From the cell containing the given text, extract its center point as (x, y) coordinate. 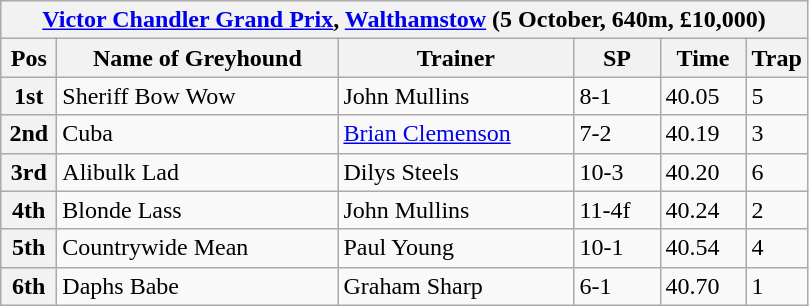
6th (29, 286)
Victor Chandler Grand Prix, Walthamstow (5 October, 640m, £10,000) (404, 20)
4th (29, 210)
Blonde Lass (198, 210)
8-1 (617, 96)
Alibulk Lad (198, 172)
3 (776, 134)
40.05 (703, 96)
6-1 (617, 286)
Dilys Steels (456, 172)
Graham Sharp (456, 286)
1st (29, 96)
2nd (29, 134)
10-1 (617, 248)
Name of Greyhound (198, 58)
5th (29, 248)
4 (776, 248)
Paul Young (456, 248)
Cuba (198, 134)
40.54 (703, 248)
6 (776, 172)
Brian Clemenson (456, 134)
Daphs Babe (198, 286)
10-3 (617, 172)
40.70 (703, 286)
7-2 (617, 134)
3rd (29, 172)
Time (703, 58)
40.19 (703, 134)
11-4f (617, 210)
SP (617, 58)
40.20 (703, 172)
Sheriff Bow Wow (198, 96)
Countrywide Mean (198, 248)
Pos (29, 58)
Trainer (456, 58)
40.24 (703, 210)
Trap (776, 58)
5 (776, 96)
1 (776, 286)
2 (776, 210)
